Scan for the cell matching the given text and deliver its (X, Y) coordinate at center. 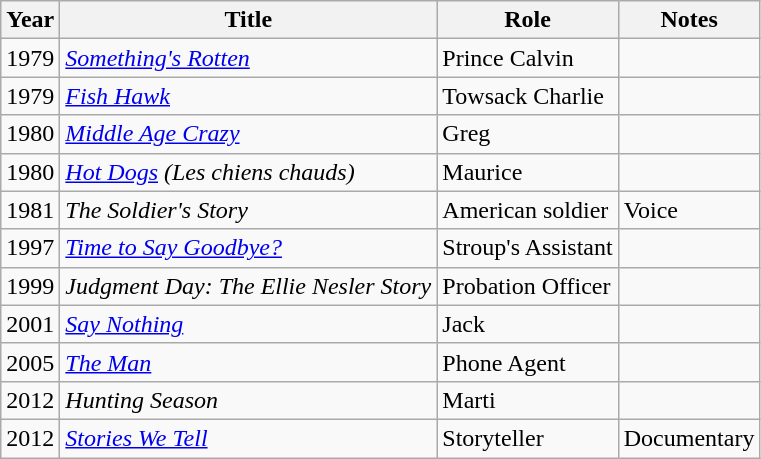
Marti (528, 400)
Probation Officer (528, 286)
Role (528, 20)
Towsack Charlie (528, 96)
Prince Calvin (528, 58)
Hot Dogs (Les chiens chauds) (248, 172)
2005 (30, 362)
Year (30, 20)
Time to Say Goodbye? (248, 248)
Voice (689, 210)
Stories We Tell (248, 438)
American soldier (528, 210)
Fish Hawk (248, 96)
Notes (689, 20)
1981 (30, 210)
Jack (528, 324)
Say Nothing (248, 324)
Something's Rotten (248, 58)
1999 (30, 286)
Storyteller (528, 438)
Title (248, 20)
The Man (248, 362)
Phone Agent (528, 362)
1997 (30, 248)
Judgment Day: The Ellie Nesler Story (248, 286)
Maurice (528, 172)
2001 (30, 324)
Documentary (689, 438)
Hunting Season (248, 400)
Middle Age Crazy (248, 134)
Greg (528, 134)
Stroup's Assistant (528, 248)
The Soldier's Story (248, 210)
